Identify which cell holds the provided text, then report its (X, Y) central coordinate. 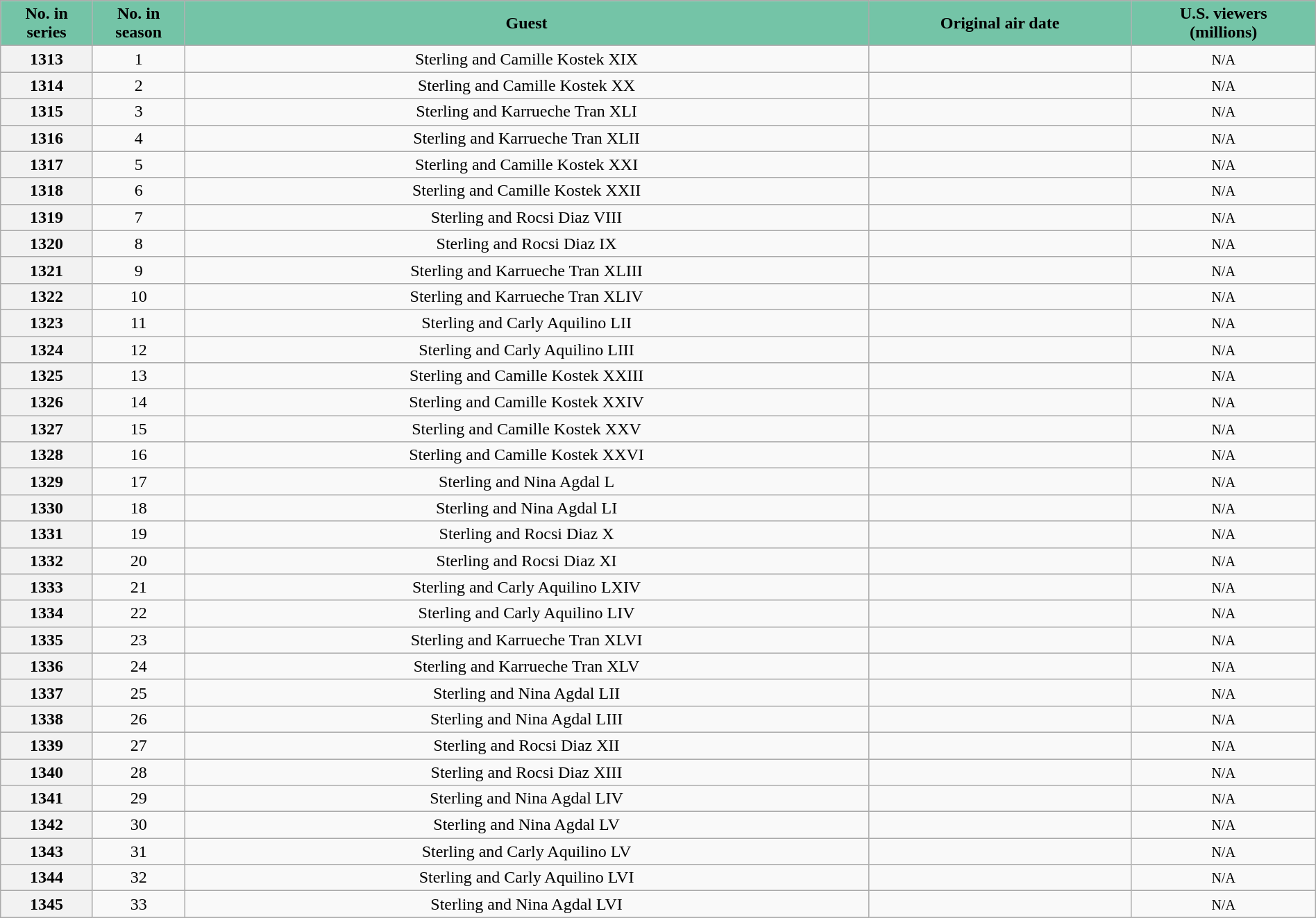
31 (139, 851)
1319 (47, 217)
28 (139, 772)
1336 (47, 666)
Sterling and Camille Kostek XX (526, 85)
Sterling and Karrueche Tran XLIII (526, 270)
Sterling and Rocsi Diaz XI (526, 561)
No. inseason (139, 24)
Sterling and Carly Aquilino LII (526, 323)
29 (139, 799)
14 (139, 402)
23 (139, 640)
6 (139, 191)
1323 (47, 323)
1345 (47, 904)
1330 (47, 508)
Sterling and Camille Kostek XXIV (526, 402)
1326 (47, 402)
1332 (47, 561)
1331 (47, 534)
1337 (47, 692)
Sterling and Camille Kostek XXI (526, 164)
No. inseries (47, 24)
Sterling and Camille Kostek XIX (526, 59)
10 (139, 296)
4 (139, 138)
1315 (47, 112)
1338 (47, 719)
Sterling and Rocsi Diaz IX (526, 244)
1324 (47, 349)
1316 (47, 138)
16 (139, 455)
U.S. viewers(millions) (1223, 24)
Sterling and Rocsi Diaz VIII (526, 217)
1340 (47, 772)
1327 (47, 429)
Sterling and Nina Agdal LV (526, 825)
Sterling and Nina Agdal LIII (526, 719)
24 (139, 666)
1342 (47, 825)
27 (139, 745)
Sterling and Carly Aquilino LV (526, 851)
Sterling and Rocsi Diaz XIII (526, 772)
Sterling and Karrueche Tran XLV (526, 666)
Sterling and Camille Kostek XXVI (526, 455)
25 (139, 692)
1334 (47, 613)
22 (139, 613)
Sterling and Carly Aquilino LXIV (526, 587)
8 (139, 244)
Sterling and Carly Aquilino LIV (526, 613)
1325 (47, 376)
1333 (47, 587)
1322 (47, 296)
1328 (47, 455)
1320 (47, 244)
Original air date (999, 24)
26 (139, 719)
Sterling and Carly Aquilino LIII (526, 349)
Sterling and Karrueche Tran XLII (526, 138)
1321 (47, 270)
17 (139, 482)
Sterling and Nina Agdal LVI (526, 904)
5 (139, 164)
1 (139, 59)
Guest (526, 24)
12 (139, 349)
30 (139, 825)
1343 (47, 851)
1329 (47, 482)
33 (139, 904)
13 (139, 376)
Sterling and Rocsi Diaz XII (526, 745)
Sterling and Carly Aquilino LVI (526, 878)
Sterling and Nina Agdal LII (526, 692)
7 (139, 217)
Sterling and Camille Kostek XXIII (526, 376)
1313 (47, 59)
1314 (47, 85)
Sterling and Nina Agdal L (526, 482)
15 (139, 429)
19 (139, 534)
20 (139, 561)
1318 (47, 191)
Sterling and Nina Agdal LIV (526, 799)
11 (139, 323)
1341 (47, 799)
Sterling and Rocsi Diaz X (526, 534)
Sterling and Camille Kostek XXII (526, 191)
32 (139, 878)
21 (139, 587)
9 (139, 270)
18 (139, 508)
1335 (47, 640)
Sterling and Karrueche Tran XLIV (526, 296)
1344 (47, 878)
1317 (47, 164)
1339 (47, 745)
Sterling and Karrueche Tran XLI (526, 112)
3 (139, 112)
Sterling and Karrueche Tran XLVI (526, 640)
Sterling and Camille Kostek XXV (526, 429)
2 (139, 85)
Sterling and Nina Agdal LI (526, 508)
